Scan for the cell matching the given text and deliver its [x, y] coordinate at center. 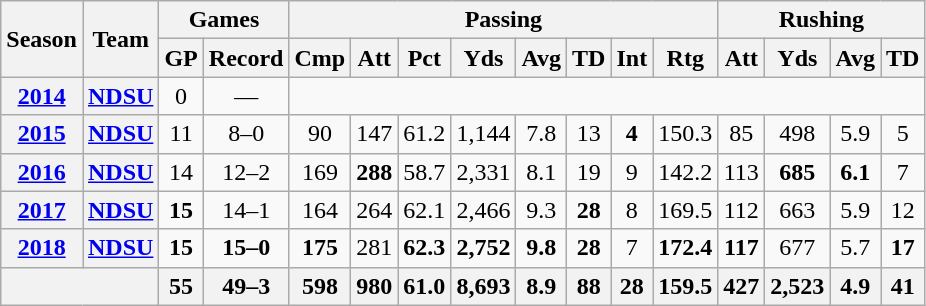
GP [181, 58]
117 [742, 248]
0 [181, 96]
58.7 [424, 172]
17 [903, 248]
2018 [42, 248]
62.3 [424, 248]
90 [320, 134]
175 [320, 248]
12–2 [246, 172]
288 [374, 172]
Team [120, 39]
169 [320, 172]
498 [798, 134]
164 [320, 210]
Record [246, 58]
6.1 [856, 172]
2,331 [484, 172]
4.9 [856, 286]
112 [742, 210]
11 [181, 134]
8–0 [246, 134]
Passing [504, 20]
2017 [42, 210]
61.0 [424, 286]
2016 [42, 172]
677 [798, 248]
142.2 [686, 172]
5 [903, 134]
12 [903, 210]
8.1 [542, 172]
264 [374, 210]
169.5 [686, 210]
15–0 [246, 248]
1,144 [484, 134]
19 [589, 172]
Rushing [822, 20]
980 [374, 286]
172.4 [686, 248]
5.7 [856, 248]
8.9 [542, 286]
14 [181, 172]
13 [589, 134]
8,693 [484, 286]
663 [798, 210]
88 [589, 286]
4 [632, 134]
2,466 [484, 210]
8 [632, 210]
62.1 [424, 210]
— [246, 96]
Pct [424, 58]
55 [181, 286]
685 [798, 172]
598 [320, 286]
427 [742, 286]
Games [224, 20]
Season [42, 39]
Rtg [686, 58]
2,523 [798, 286]
9.8 [542, 248]
85 [742, 134]
41 [903, 286]
113 [742, 172]
9 [632, 172]
281 [374, 248]
2,752 [484, 248]
Cmp [320, 58]
61.2 [424, 134]
7.8 [542, 134]
159.5 [686, 286]
Int [632, 58]
14–1 [246, 210]
147 [374, 134]
150.3 [686, 134]
2015 [42, 134]
9.3 [542, 210]
2014 [42, 96]
49–3 [246, 286]
